Return the [X, Y] coordinate for the center point of the cell that contains the specified text.  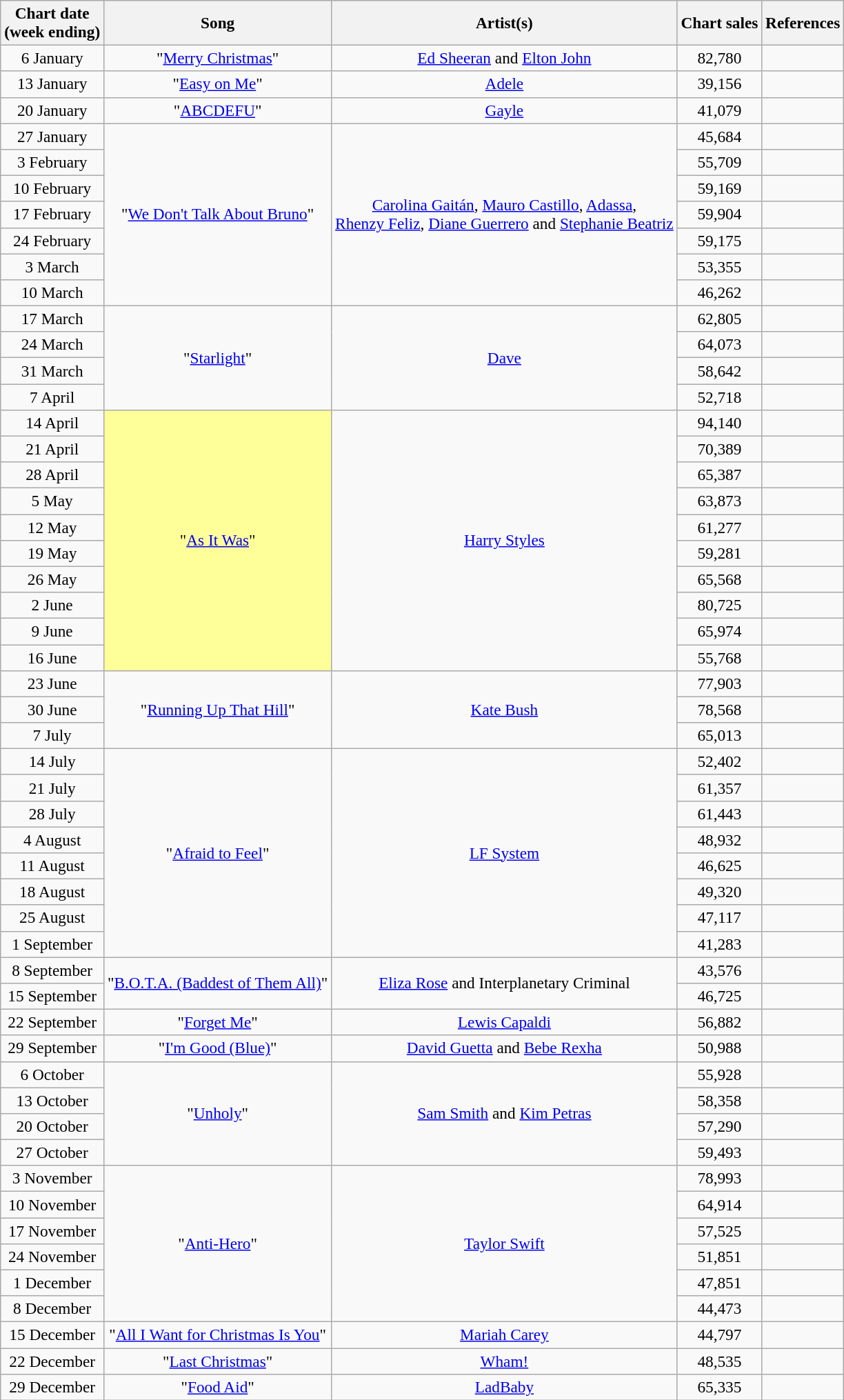
53,355 [720, 266]
27 January [52, 136]
31 March [52, 370]
50,988 [720, 1048]
82,780 [720, 58]
3 March [52, 266]
12 May [52, 527]
65,974 [720, 631]
2 June [52, 605]
"Food Aid" [218, 1387]
64,914 [720, 1204]
65,013 [720, 735]
41,283 [720, 944]
Chart date(week ending) [52, 22]
47,117 [720, 918]
13 October [52, 1100]
20 October [52, 1126]
55,928 [720, 1074]
65,568 [720, 579]
15 December [52, 1334]
46,262 [720, 292]
51,851 [720, 1257]
65,335 [720, 1387]
43,576 [720, 970]
8 December [52, 1309]
70,389 [720, 449]
Ed Sheeran and Elton John [505, 58]
Chart sales [720, 22]
77,903 [720, 683]
16 June [52, 657]
28 April [52, 475]
80,725 [720, 605]
"Easy on Me" [218, 84]
56,882 [720, 1022]
47,851 [720, 1283]
57,290 [720, 1126]
Sam Smith and Kim Petras [505, 1113]
58,642 [720, 370]
"As It Was" [218, 540]
LadBaby [505, 1387]
Lewis Capaldi [505, 1022]
"Last Christmas" [218, 1361]
Gayle [505, 110]
45,684 [720, 136]
52,402 [720, 761]
28 July [52, 814]
49,320 [720, 892]
Adele [505, 84]
Mariah Carey [505, 1334]
Artist(s) [505, 22]
LF System [505, 852]
"B.O.T.A. (Baddest of Them All)" [218, 983]
Harry Styles [505, 540]
58,358 [720, 1100]
"Afraid to Feel" [218, 852]
44,797 [720, 1334]
41,079 [720, 110]
8 September [52, 970]
55,768 [720, 657]
46,725 [720, 996]
61,357 [720, 788]
39,156 [720, 84]
24 February [52, 241]
24 November [52, 1257]
20 January [52, 110]
References [803, 22]
"We Don't Talk About Bruno" [218, 214]
27 October [52, 1152]
7 July [52, 735]
Eliza Rose and Interplanetary Criminal [505, 983]
52,718 [720, 397]
"Merry Christmas" [218, 58]
"Running Up That Hill" [218, 709]
"Starlight" [218, 357]
1 December [52, 1283]
Dave [505, 357]
48,535 [720, 1361]
11 August [52, 866]
26 May [52, 579]
61,277 [720, 527]
6 January [52, 58]
"Unholy" [218, 1113]
94,140 [720, 423]
59,175 [720, 241]
21 July [52, 788]
9 June [52, 631]
Taylor Swift [505, 1244]
Song [218, 22]
19 May [52, 553]
15 September [52, 996]
David Guetta and Bebe Rexha [505, 1048]
3 November [52, 1179]
17 November [52, 1230]
63,873 [720, 501]
22 December [52, 1361]
"ABCDEFU" [218, 110]
78,568 [720, 710]
14 July [52, 761]
23 June [52, 683]
10 November [52, 1204]
1 September [52, 944]
78,993 [720, 1179]
46,625 [720, 866]
6 October [52, 1074]
5 May [52, 501]
18 August [52, 892]
3 February [52, 162]
4 August [52, 839]
21 April [52, 449]
59,281 [720, 553]
13 January [52, 84]
14 April [52, 423]
Carolina Gaitán, Mauro Castillo, Adassa, Rhenzy Feliz, Diane Guerrero and Stephanie Beatriz [505, 214]
"All I Want for Christmas Is You" [218, 1334]
29 December [52, 1387]
29 September [52, 1048]
10 February [52, 188]
57,525 [720, 1230]
22 September [52, 1022]
64,073 [720, 345]
65,387 [720, 475]
7 April [52, 397]
59,169 [720, 188]
Wham! [505, 1361]
48,932 [720, 839]
30 June [52, 710]
61,443 [720, 814]
17 February [52, 214]
17 March [52, 319]
44,473 [720, 1309]
62,805 [720, 319]
"Anti-Hero" [218, 1244]
24 March [52, 345]
25 August [52, 918]
"Forget Me" [218, 1022]
"I'm Good (Blue)" [218, 1048]
10 March [52, 292]
Kate Bush [505, 709]
59,904 [720, 214]
59,493 [720, 1152]
55,709 [720, 162]
